Determine the (x, y) coordinate at the center of the cell enclosing the given text.  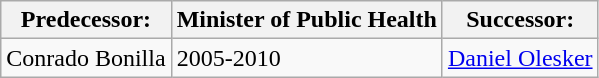
2005-2010 (306, 58)
Minister of Public Health (306, 20)
Conrado Bonilla (86, 58)
Predecessor: (86, 20)
Successor: (520, 20)
Daniel Olesker (520, 58)
